Locate the cell with the specified text and output its [X, Y] center coordinate. 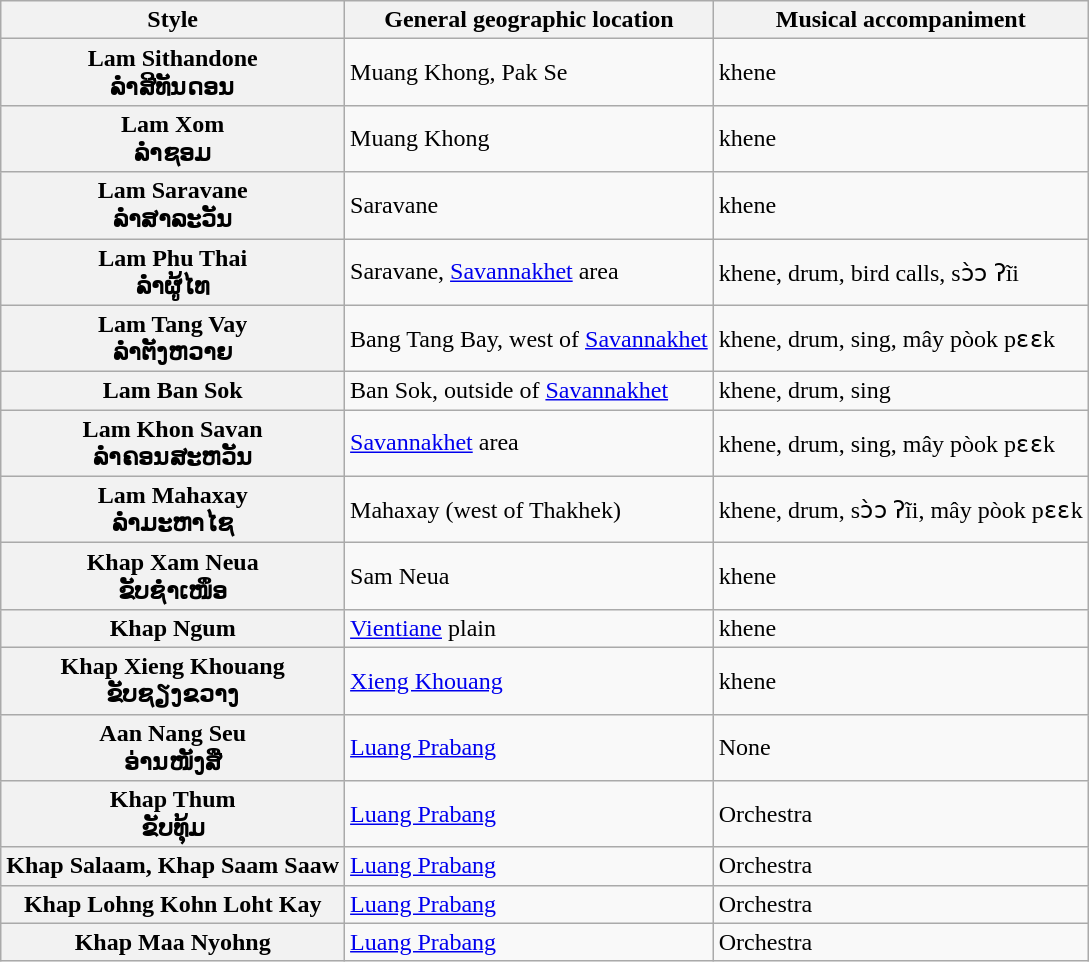
Xieng Khouang [530, 680]
Lam Saravaneລຳສາລະວັນ [173, 206]
Muang Khong [530, 138]
Lam Xomລຳຊອມ [173, 138]
Khap Ngum [173, 628]
Khap Lohng Kohn Loht Kay [173, 904]
Musical accompaniment [900, 20]
Khap Xam Neuaຂັບຊຳເໜຶອ [173, 576]
Mahaxay (west of Thakhek) [530, 510]
Saravane, Savannakhet area [530, 272]
Vientiane plain [530, 628]
Khap Xieng Khouangຂັບຊຽງຂວາງ [173, 680]
Bang Tang Bay, west of Savannakhet [530, 338]
Savannakhet area [530, 444]
Lam Ban Sok [173, 391]
khene, drum, sɔ̀ɔ ʔĩi, mây pòok pɛɛk [900, 510]
Aan Nang Seuອ່ານໜັງສື [173, 748]
Khap Thumຂັບທຸ້ມ [173, 814]
Lam Tang Vayລຳຕັງຫວາຍ [173, 338]
Khap Maa Nyohng [173, 942]
None [900, 748]
Sam Neua [530, 576]
Khap Salaam, Khap Saam Saaw [173, 866]
General geographic location [530, 20]
khene, drum, sing [900, 391]
Lam Sithandoneລຳສີທັນດອນ [173, 72]
Ban Sok, outside of Savannakhet [530, 391]
Saravane [530, 206]
Lam Khon Savanລຳຄອນສະຫວັນ [173, 444]
Style [173, 20]
Lam Phu Thaiລຳຜູ້ໄທ [173, 272]
khene, drum, bird calls, sɔ̀ɔ ʔĩi [900, 272]
Lam Mahaxayລຳມະຫາໄຊ [173, 510]
Muang Khong, Pak Se [530, 72]
